Pinpoint the cell where the given text exists, returning its (x, y) midpoint coordinate. 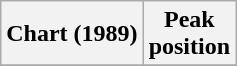
Peakposition (189, 34)
Chart (1989) (72, 34)
